Detect which cell encompasses the target text, then output its (X, Y) center coordinate. 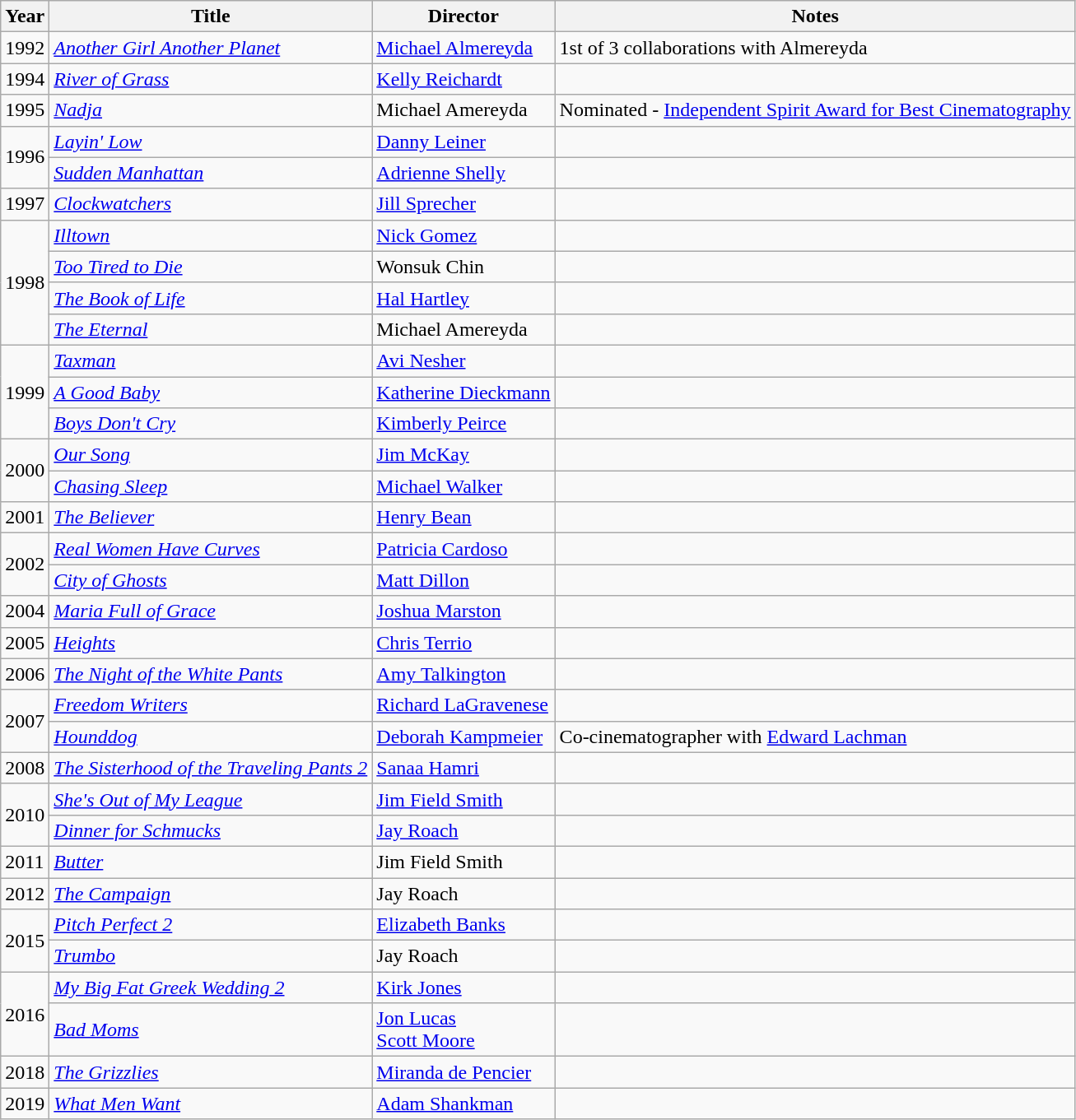
Sudden Manhattan (211, 173)
2012 (25, 893)
Layin' Low (211, 142)
1998 (25, 282)
2019 (25, 1104)
The Grizzlies (211, 1072)
Kelly Reichardt (463, 79)
2015 (25, 941)
The Night of the White Pants (211, 674)
Co-cinematographer with Edward Lachman (815, 737)
Another Girl Another Planet (211, 48)
Wonsuk Chin (463, 267)
Jill Sprecher (463, 204)
Danny Leiner (463, 142)
Our Song (211, 455)
2016 (25, 1014)
Nadja (211, 110)
2000 (25, 471)
Henry Bean (463, 518)
Pitch Perfect 2 (211, 925)
1999 (25, 392)
1997 (25, 204)
2006 (25, 674)
Heights (211, 643)
City of Ghosts (211, 580)
The Sisterhood of the Traveling Pants 2 (211, 768)
Butter (211, 862)
The Campaign (211, 893)
2005 (25, 643)
Kirk Jones (463, 988)
Katherine Dieckmann (463, 393)
Patricia Cardoso (463, 549)
Real Women Have Curves (211, 549)
My Big Fat Greek Wedding 2 (211, 988)
A Good Baby (211, 393)
The Believer (211, 518)
Nominated - Independent Spirit Award for Best Cinematography (815, 110)
Miranda de Pencier (463, 1072)
Deborah Kampmeier (463, 737)
Title (211, 16)
Maria Full of Grace (211, 611)
Freedom Writers (211, 705)
Sanaa Hamri (463, 768)
Trumbo (211, 956)
Adrienne Shelly (463, 173)
2007 (25, 721)
Hal Hartley (463, 298)
River of Grass (211, 79)
Director (463, 16)
Too Tired to Die (211, 267)
Richard LaGravenese (463, 705)
Hounddog (211, 737)
Matt Dillon (463, 580)
1992 (25, 48)
Avi Nesher (463, 360)
Elizabeth Banks (463, 925)
Clockwatchers (211, 204)
1996 (25, 157)
Bad Moms (211, 1030)
Adam Shankman (463, 1104)
2004 (25, 611)
Taxman (211, 360)
Notes (815, 16)
2001 (25, 518)
Chasing Sleep (211, 486)
1995 (25, 110)
Illtown (211, 235)
Kimberly Peirce (463, 424)
Chris Terrio (463, 643)
Michael Walker (463, 486)
2008 (25, 768)
Jon LucasScott Moore (463, 1030)
1994 (25, 79)
The Book of Life (211, 298)
Dinner for Schmucks (211, 830)
She's Out of My League (211, 799)
What Men Want (211, 1104)
2002 (25, 565)
Year (25, 16)
2018 (25, 1072)
Nick Gomez (463, 235)
Amy Talkington (463, 674)
Boys Don't Cry (211, 424)
Michael Almereyda (463, 48)
The Eternal (211, 329)
Jim McKay (463, 455)
1st of 3 collaborations with Almereyda (815, 48)
2010 (25, 815)
Joshua Marston (463, 611)
2011 (25, 862)
